Determine the (x, y) coordinate at the center of the cell enclosing the given text.  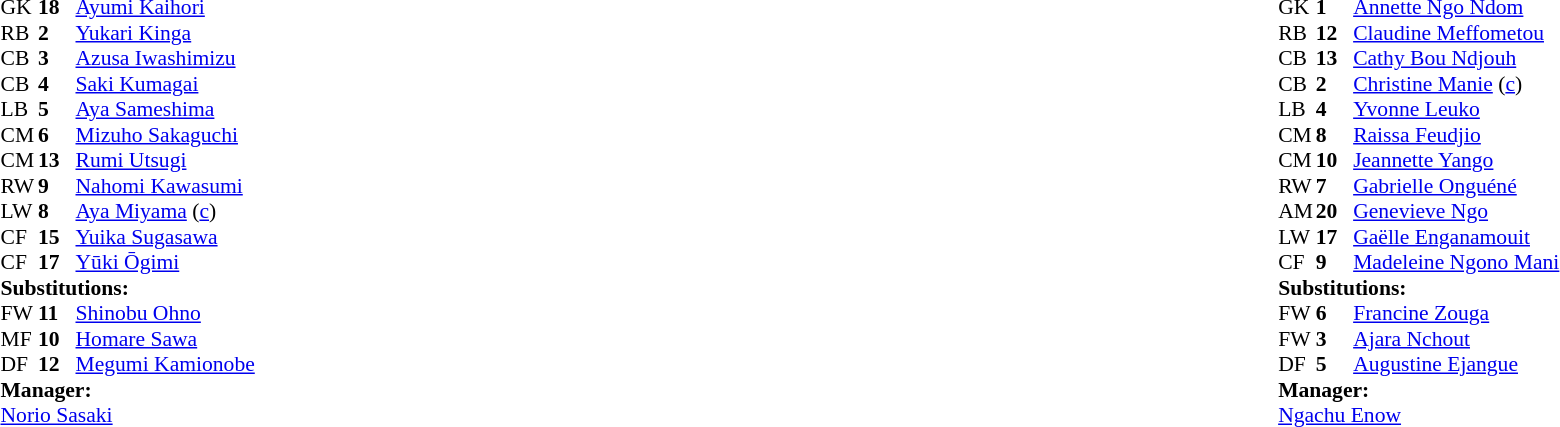
7 (1335, 186)
Yukari Kinga (166, 33)
Nahomi Kawasumi (166, 186)
Genevieve Ngo (1456, 211)
Augustine Ejangue (1456, 365)
Aya Sameshima (166, 109)
Jeannette Yango (1456, 161)
Christine Manie (c) (1456, 84)
Gabrielle Onguéné (1456, 186)
Francine Zouga (1456, 313)
Yūki Ōgimi (166, 263)
Mizuho Sakaguchi (166, 135)
Megumi Kamionobe (166, 365)
Yuika Sugasawa (166, 237)
Saki Kumagai (166, 84)
Raissa Feudjio (1456, 135)
Homare Sawa (166, 339)
AM (1297, 211)
Azusa Iwashimizu (166, 59)
Ajara Nchout (1456, 339)
MF (19, 339)
Rumi Utsugi (166, 161)
Gaëlle Enganamouit (1456, 237)
15 (57, 237)
Shinobu Ohno (166, 313)
Madeleine Ngono Mani (1456, 263)
Cathy Bou Ndjouh (1456, 59)
11 (57, 313)
Aya Miyama (c) (166, 211)
Claudine Meffometou (1456, 33)
Yvonne Leuko (1456, 109)
20 (1335, 211)
